Search for the cell housing the specified text and yield its (X, Y) center coordinate. 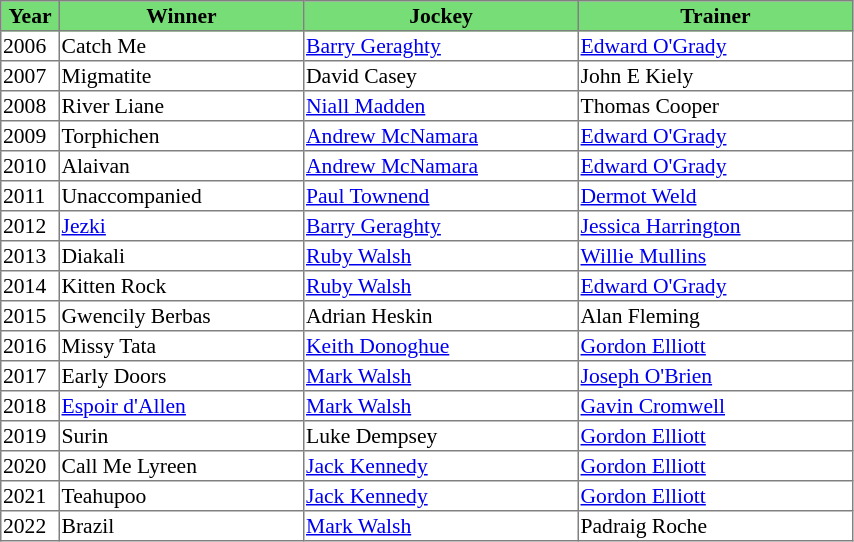
Unaccompanied (181, 196)
2019 (30, 436)
David Casey (441, 76)
Brazil (181, 526)
Gwencily Berbas (181, 316)
Espoir d'Allen (181, 406)
Missy Tata (181, 346)
2016 (30, 346)
2011 (30, 196)
Thomas Cooper (715, 106)
2009 (30, 136)
Teahupoo (181, 496)
2008 (30, 106)
2021 (30, 496)
2012 (30, 226)
Catch Me (181, 46)
Jessica Harrington (715, 226)
Paul Townend (441, 196)
Kitten Rock (181, 286)
Call Me Lyreen (181, 466)
Year (30, 16)
Gavin Cromwell (715, 406)
Trainer (715, 16)
2018 (30, 406)
Willie Mullins (715, 256)
2007 (30, 76)
Surin (181, 436)
Keith Donoghue (441, 346)
Adrian Heskin (441, 316)
Diakali (181, 256)
2017 (30, 376)
2020 (30, 466)
Jezki (181, 226)
Dermot Weld (715, 196)
Joseph O'Brien (715, 376)
Winner (181, 16)
Jockey (441, 16)
John E Kiely (715, 76)
2010 (30, 166)
Alan Fleming (715, 316)
2006 (30, 46)
2013 (30, 256)
River Liane (181, 106)
Padraig Roche (715, 526)
Luke Dempsey (441, 436)
2022 (30, 526)
Alaivan (181, 166)
2014 (30, 286)
Torphichen (181, 136)
Migmatite (181, 76)
2015 (30, 316)
Early Doors (181, 376)
Niall Madden (441, 106)
